Detect which cell encompasses the target text, then output its (X, Y) center coordinate. 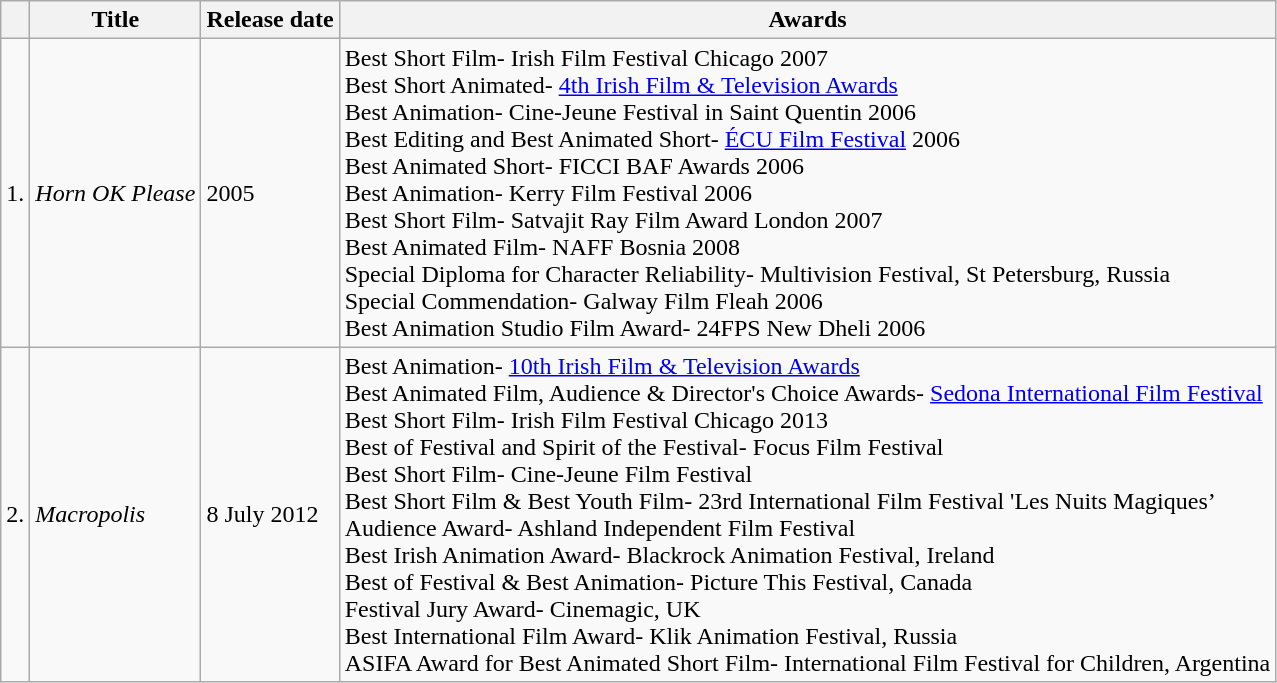
1. (16, 193)
2. (16, 514)
8 July 2012 (270, 514)
Release date (270, 20)
2005 (270, 193)
Awards (808, 20)
Title (116, 20)
Macropolis (116, 514)
Horn OK Please (116, 193)
